Return the [X, Y] coordinate for the center point of the cell that contains the specified text.  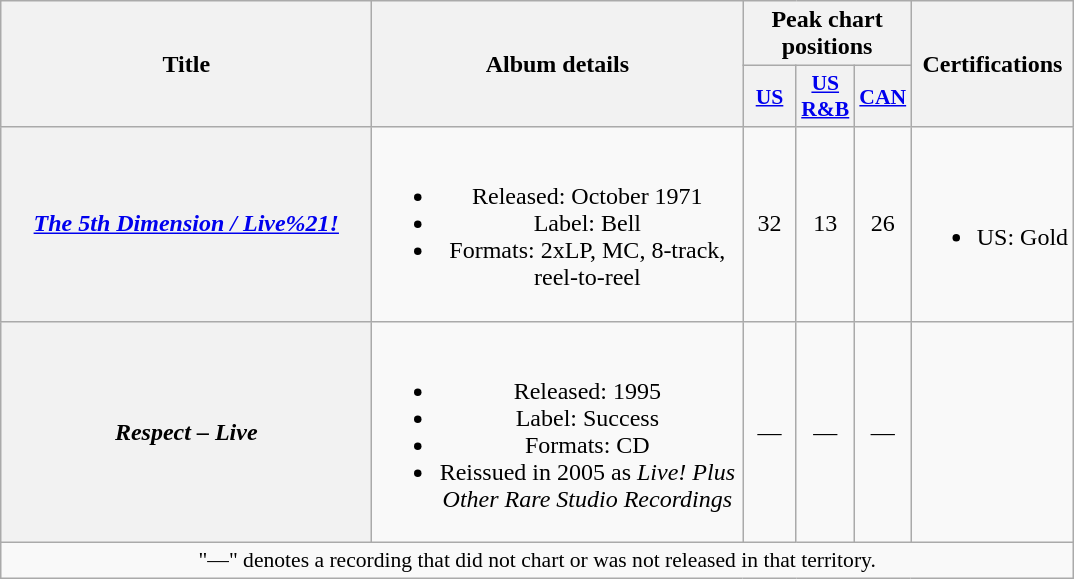
Released: October 1971Label: BellFormats: 2xLP, MC, 8-track, reel-to-reel [558, 224]
Certifications [992, 64]
Peak chart positions [827, 34]
US [770, 96]
Title [186, 64]
CAN [882, 96]
"—" denotes a recording that did not chart or was not released in that territory. [538, 560]
US R&B [825, 96]
Album details [558, 64]
Respect – Live [186, 432]
US: Gold [992, 224]
13 [825, 224]
Released: 1995Label: SuccessFormats: CDReissued in 2005 as Live! Plus Other Rare Studio Recordings [558, 432]
26 [882, 224]
32 [770, 224]
The 5th Dimension / Live%21! [186, 224]
